Output the [x, y] coordinate of the center of the cell containing the given text.  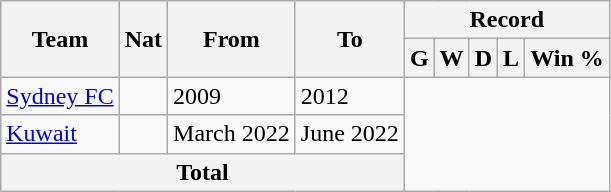
2012 [350, 96]
D [483, 58]
To [350, 39]
L [512, 58]
June 2022 [350, 134]
March 2022 [232, 134]
G [419, 58]
W [452, 58]
Team [60, 39]
Sydney FC [60, 96]
Total [203, 172]
From [232, 39]
Record [506, 20]
Nat [143, 39]
Win % [568, 58]
Kuwait [60, 134]
2009 [232, 96]
